Return [X, Y] of the center of cell containing provided text 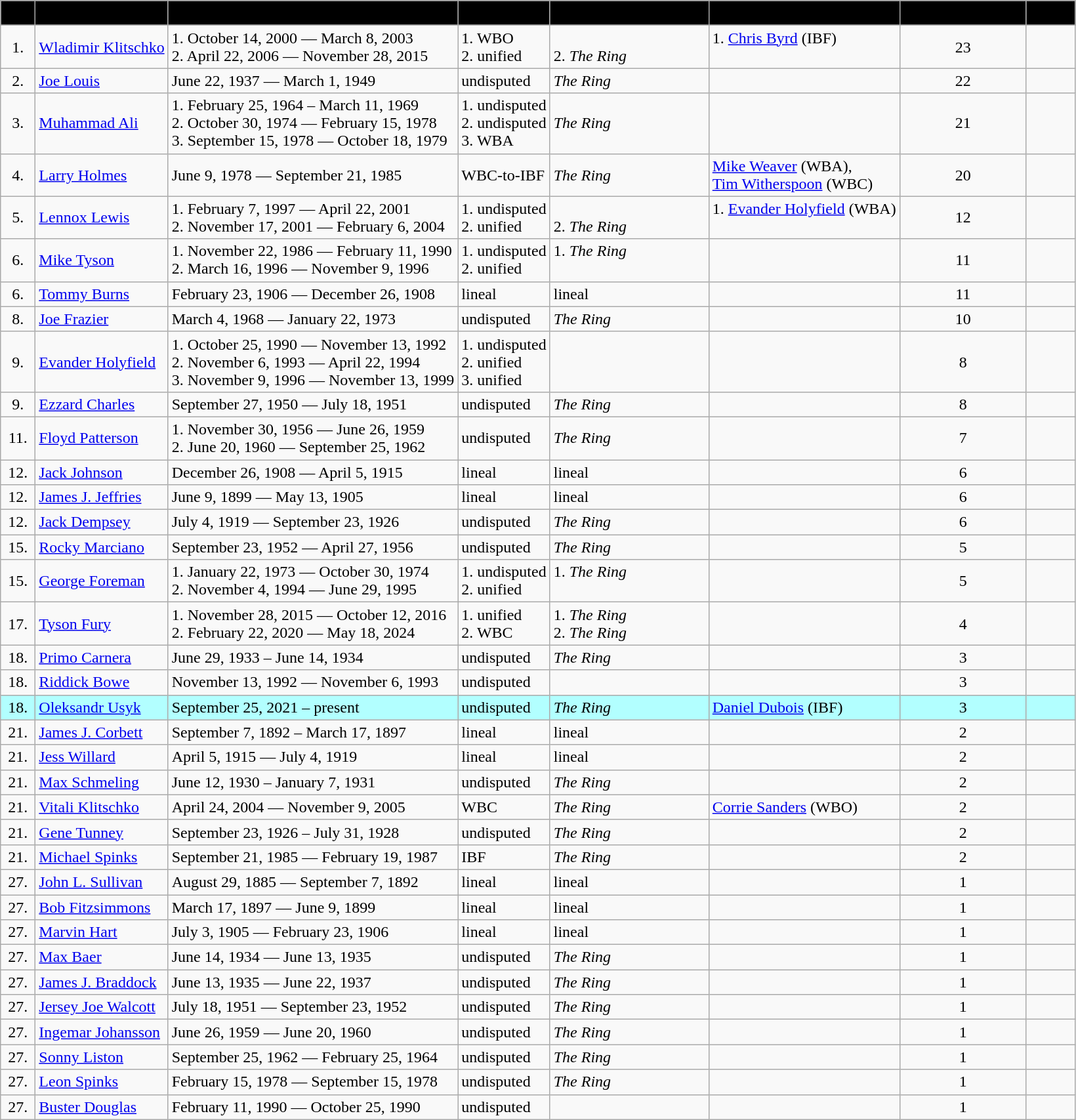
Gene Tunney [102, 832]
June 9, 1978 — September 21, 1985 [313, 175]
23 [963, 47]
21 [963, 123]
Daniel Dubois (IBF) [804, 707]
March 4, 1968 — January 22, 1973 [313, 319]
Corrie Sanders (WBO) [804, 807]
Rocky Marciano [102, 547]
Leon Spinks [102, 1082]
Jersey Joe Walcott [102, 1007]
1. Evander Holyfield (WBA) [804, 218]
Marvin Hart [102, 932]
June 13, 1935 — June 22, 1937 [313, 982]
September 25, 1962 — February 25, 1964 [313, 1057]
Recognition [504, 13]
Mike Tyson [102, 260]
1. undisputed2. undisputed3. WBA [504, 123]
11. [18, 438]
James J. Braddock [102, 982]
1. [18, 47]
1. October 14, 2000 — March 8, 20032. April 22, 2006 — November 28, 2015 [313, 47]
8. [18, 319]
1. undisputed2. unified3. unified [504, 362]
Max Baer [102, 957]
IBF [504, 857]
1. November 22, 1986 — February 11, 19902. March 16, 1996 — November 9, 1996 [313, 260]
September 27, 1950 — July 18, 1951 [313, 404]
1. The Ring2. The Ring [629, 623]
Riddick Bowe [102, 682]
20 [963, 175]
June 22, 1937 — March 1, 1949 [313, 81]
1. unified2. WBC [504, 623]
Vitali Klitschko [102, 807]
1. February 25, 1964 – March 11, 19692. October 30, 1974 — February 15, 19783. September 15, 1978 — October 18, 1979 [313, 123]
1. January 22, 1973 — October 30, 19742. November 4, 1994 — June 29, 1995 [313, 581]
17. [18, 623]
Mike Weaver (WBA),Tim Witherspoon (WBC) [804, 175]
Buster Douglas [102, 1107]
June 14, 1934 — June 13, 1935 [313, 957]
June 12, 1930 – January 7, 1931 [313, 782]
February 23, 1906 — December 26, 1908 [313, 294]
Pos. [18, 13]
April 24, 2004 — November 9, 2005 [313, 807]
1. October 25, 1990 — November 13, 19922. November 6, 1993 — April 22, 19943. November 9, 1996 — November 13, 1999 [313, 362]
Sonny Liston [102, 1057]
Max Schmeling [102, 782]
July 3, 1905 — February 23, 1906 [313, 932]
September 23, 1952 — April 27, 1956 [313, 547]
1. November 28, 2015 — October 12, 20162. February 22, 2020 — May 18, 2024 [313, 623]
Lennox Lewis [102, 218]
Joe Louis [102, 81]
22 [963, 81]
3. [18, 123]
Additional recognition [629, 13]
February 11, 1990 — October 25, 1990 [313, 1107]
WBC-to-IBF [504, 175]
September 23, 1926 – July 31, 1928 [313, 832]
Muhammad Ali [102, 123]
April 5, 1915 — July 4, 1919 [313, 757]
Jack Dempsey [102, 522]
June 9, 1899 — May 13, 1905 [313, 497]
4 [963, 623]
September 21, 1985 — February 19, 1987 [313, 857]
Larry Holmes [102, 175]
Jess Willard [102, 757]
November 13, 1992 — November 6, 1993 [313, 682]
1. November 30, 1956 — June 26, 19592. June 20, 1960 — September 25, 1962 [313, 438]
12 [963, 218]
July 4, 1919 — September 23, 1926 [313, 522]
June 26, 1959 — June 20, 1960 [313, 1032]
4. [18, 175]
Tommy Burns [102, 294]
Bob Fitzsimmons [102, 907]
WBC [504, 807]
Fights [1051, 13]
Beaten opponents [963, 13]
1. WBO2. unified [504, 47]
Evander Holyfield [102, 362]
September 7, 1892 – March 17, 1897 [313, 732]
John L. Sullivan [102, 882]
July 18, 1951 — September 23, 1952 [313, 1007]
Oleksandr Usyk [102, 707]
1. Chris Byrd (IBF) [804, 47]
10 [963, 319]
5. [18, 218]
March 17, 1897 — June 9, 1899 [313, 907]
Reign began-ended [313, 13]
7 [963, 438]
December 26, 1908 — April 5, 1915 [313, 472]
Primo Carnera [102, 657]
Michael Spinks [102, 857]
February 15, 1978 — September 15, 1978 [313, 1082]
Jack Johnson [102, 472]
Name [102, 13]
2. [18, 81]
June 29, 1933 – June 14, 1934 [313, 657]
Floyd Patterson [102, 438]
George Foreman [102, 581]
Ingemar Johansson [102, 1032]
Ezzard Charles [102, 404]
James J. Corbett [102, 732]
August 29, 1885 — September 7, 1892 [313, 882]
Wladimir Klitschko [102, 47]
Tyson Fury [102, 623]
1. February 7, 1997 — April 22, 20012. November 17, 2001 — February 6, 2004 [313, 218]
Joe Frazier [102, 319]
James J. Jeffries [102, 497]
September 25, 2021 – present [313, 707]
